Identify which cell holds the provided text, then report its (x, y) central coordinate. 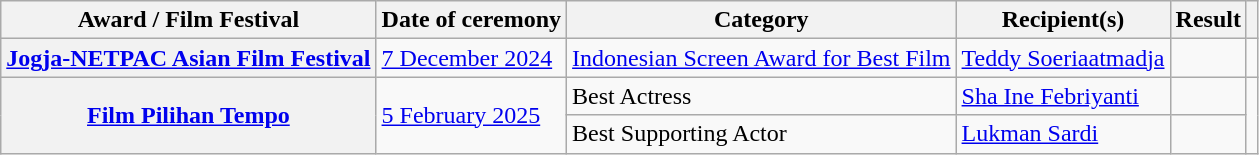
Jogja-NETPAC Asian Film Festival (188, 58)
5 February 2025 (472, 115)
Lukman Sardi (1063, 134)
Recipient(s) (1063, 20)
Best Actress (762, 96)
Film Pilihan Tempo (188, 115)
Best Supporting Actor (762, 134)
Sha Ine Febriyanti (1063, 96)
Date of ceremony (472, 20)
Teddy Soeriaatmadja (1063, 58)
7 December 2024 (472, 58)
Category (762, 20)
Result (1208, 20)
Award / Film Festival (188, 20)
Indonesian Screen Award for Best Film (762, 58)
